Output the (X, Y) coordinate of the center of the cell containing the given text.  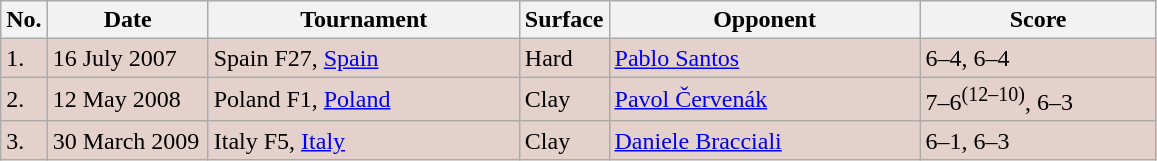
Surface (564, 20)
1. (24, 58)
Opponent (764, 20)
7–6(12–10), 6–3 (1038, 100)
Pavol Červenák (764, 100)
Italy F5, Italy (364, 140)
Spain F27, Spain (364, 58)
Tournament (364, 20)
Daniele Bracciali (764, 140)
12 May 2008 (128, 100)
30 March 2009 (128, 140)
Score (1038, 20)
No. (24, 20)
6–1, 6–3 (1038, 140)
2. (24, 100)
6–4, 6–4 (1038, 58)
Hard (564, 58)
Poland F1, Poland (364, 100)
Pablo Santos (764, 58)
3. (24, 140)
Date (128, 20)
16 July 2007 (128, 58)
